Locate the cell with the specified text and output its [X, Y] center coordinate. 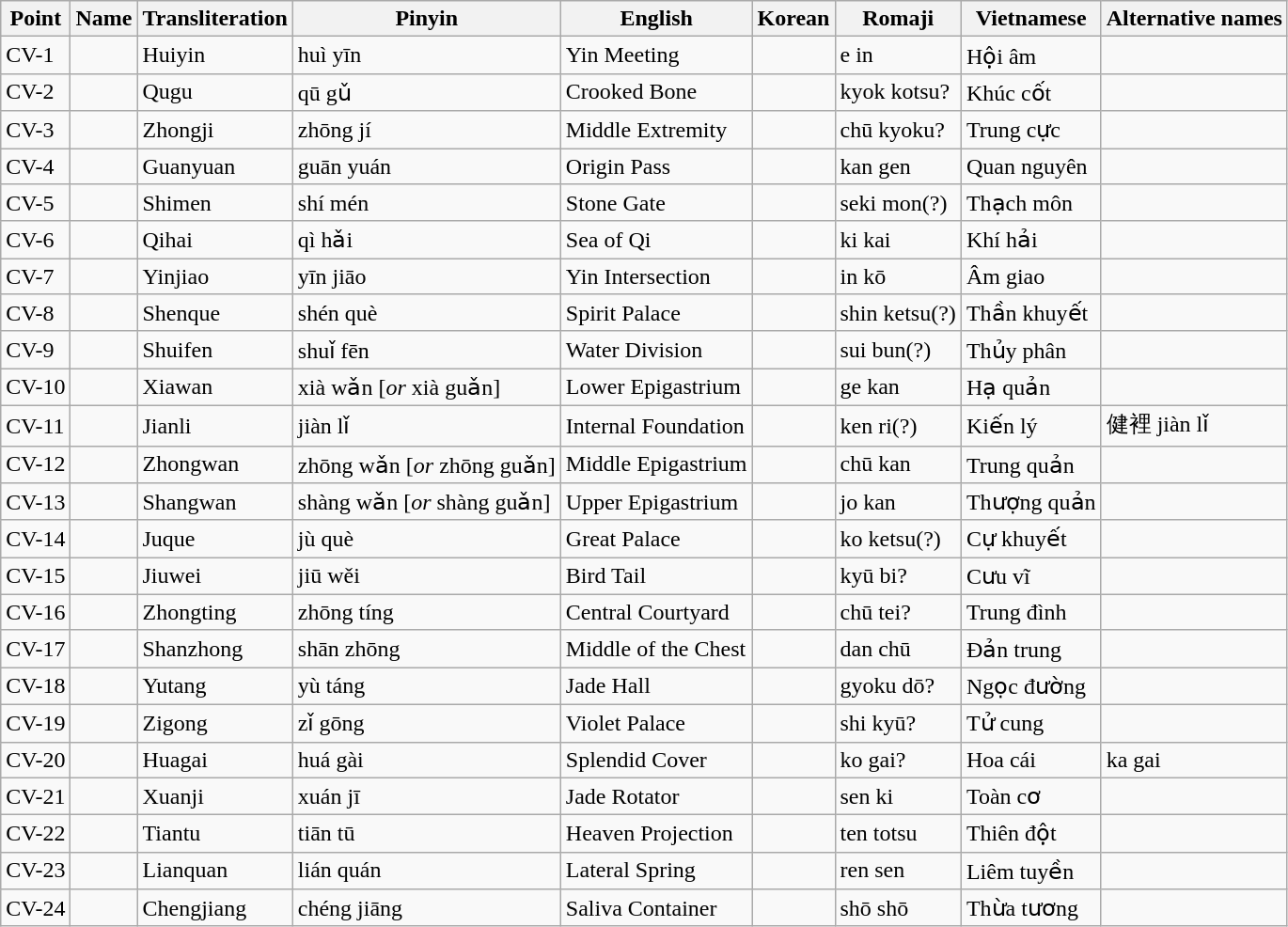
Qihai [214, 240]
Saliva Container [656, 908]
Violet Palace [656, 723]
guān yuán [427, 166]
CV-24 [36, 908]
Đản trung [1030, 649]
Huiyin [214, 55]
Cự khuyết [1030, 539]
Hội âm [1030, 55]
CV-17 [36, 649]
Water Division [656, 350]
Jade Rotator [656, 796]
Central Courtyard [656, 612]
CV-9 [36, 350]
CV-22 [36, 834]
Cưu vĩ [1030, 576]
shí mén [427, 203]
Romaji [898, 19]
Trung quản [1030, 464]
Yin Intersection [656, 276]
Heaven Projection [656, 834]
CV-2 [36, 92]
in kō [898, 276]
Shangwan [214, 502]
dan chū [898, 649]
Alternative names [1194, 19]
sen ki [898, 796]
xià wǎn [or xià guǎn] [427, 387]
Great Palace [656, 539]
Âm giao [1030, 276]
CV-21 [36, 796]
Thiên đột [1030, 834]
Thủy phân [1030, 350]
CV-3 [36, 130]
Yutang [214, 686]
Thần khuyết [1030, 313]
shān zhōng [427, 649]
zhōng wǎn [or zhōng guǎn] [427, 464]
Zhongting [214, 612]
Zhongwan [214, 464]
zhōng tíng [427, 612]
gyoku dō? [898, 686]
seki mon(?) [898, 203]
Sea of Qi [656, 240]
ge kan [898, 387]
CV-14 [36, 539]
CV-18 [36, 686]
Liêm tuyền [1030, 871]
Upper Epigastrium [656, 502]
Hạ quản [1030, 387]
Tử cung [1030, 723]
shén què [427, 313]
yīn jiāo [427, 276]
Xiawan [214, 387]
xuán jī [427, 796]
Yin Meeting [656, 55]
shin ketsu(?) [898, 313]
Shenque [214, 313]
CV-7 [36, 276]
Guanyuan [214, 166]
CV-5 [36, 203]
ko ketsu(?) [898, 539]
Huagai [214, 760]
Origin Pass [656, 166]
Pinyin [427, 19]
健裡 jiàn lǐ [1194, 425]
Jade Hall [656, 686]
CV-23 [36, 871]
Khúc cốt [1030, 92]
chū kyoku? [898, 130]
ko gai? [898, 760]
Zigong [214, 723]
Thừa tương [1030, 908]
kyok kotsu? [898, 92]
chū kan [898, 464]
Trung cực [1030, 130]
Kiến lý [1030, 425]
Middle Epigastrium [656, 464]
Spirit Palace [656, 313]
Korean [793, 19]
Shanzhong [214, 649]
sui bun(?) [898, 350]
Vietnamese [1030, 19]
Chengjiang [214, 908]
Hoa cái [1030, 760]
Thượng quản [1030, 502]
Bird Tail [656, 576]
qì hǎi [427, 240]
jo kan [898, 502]
ren sen [898, 871]
CV-13 [36, 502]
shàng wǎn [or shàng guǎn] [427, 502]
Jiuwei [214, 576]
CV-8 [36, 313]
Thạch môn [1030, 203]
shuǐ fēn [427, 350]
zhōng jí [427, 130]
Name [103, 19]
Qugu [214, 92]
CV-15 [36, 576]
Shuifen [214, 350]
jiàn lǐ [427, 425]
Splendid Cover [656, 760]
Trung đình [1030, 612]
Khí hải [1030, 240]
CV-20 [36, 760]
Jianli [214, 425]
ka gai [1194, 760]
chéng jiāng [427, 908]
Middle of the Chest [656, 649]
CV-16 [36, 612]
Lianquan [214, 871]
yù táng [427, 686]
huì yīn [427, 55]
Shimen [214, 203]
kyū bi? [898, 576]
Lower Epigastrium [656, 387]
Internal Foundation [656, 425]
shō shō [898, 908]
qū gǔ [427, 92]
Zhongji [214, 130]
zǐ gōng [427, 723]
tiān tū [427, 834]
English [656, 19]
huá gài [427, 760]
Juque [214, 539]
Transliteration [214, 19]
CV-6 [36, 240]
kan gen [898, 166]
Crooked Bone [656, 92]
shi kyū? [898, 723]
jiū wěi [427, 576]
Toàn cơ [1030, 796]
Yinjiao [214, 276]
CV-4 [36, 166]
CV-19 [36, 723]
jù què [427, 539]
chū tei? [898, 612]
lián quán [427, 871]
Tiantu [214, 834]
Lateral Spring [656, 871]
Ngọc đường [1030, 686]
CV-10 [36, 387]
Middle Extremity [656, 130]
ki kai [898, 240]
ten totsu [898, 834]
Xuanji [214, 796]
Quan nguyên [1030, 166]
CV-11 [36, 425]
e in [898, 55]
Point [36, 19]
ken ri(?) [898, 425]
Stone Gate [656, 203]
CV-1 [36, 55]
CV-12 [36, 464]
